Provide the [x, y] coordinate of the cell's center where the given text is located.  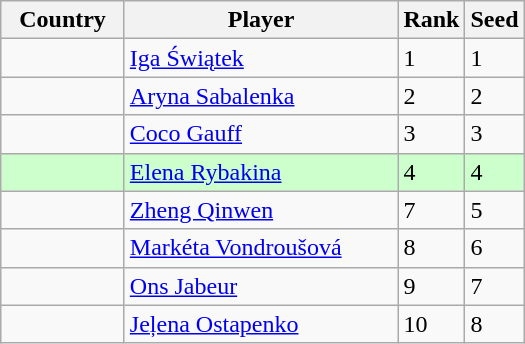
Player [261, 20]
Aryna Sabalenka [261, 96]
Coco Gauff [261, 134]
Elena Rybakina [261, 172]
10 [432, 324]
Markéta Vondroušová [261, 248]
Rank [432, 20]
Iga Świątek [261, 58]
Ons Jabeur [261, 286]
Country [63, 20]
5 [494, 210]
Zheng Qinwen [261, 210]
6 [494, 248]
Jeļena Ostapenko [261, 324]
9 [432, 286]
Seed [494, 20]
